From the cell containing the given text, extract its center point as (x, y) coordinate. 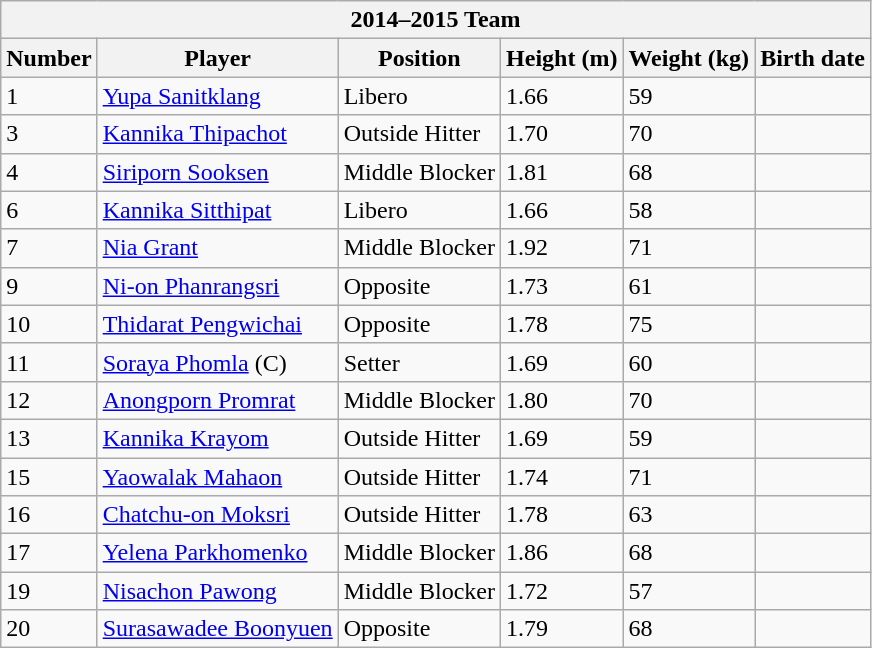
Yelena Parkhomenko (218, 553)
7 (49, 248)
Kannika Sitthipat (218, 210)
61 (689, 286)
Position (419, 58)
57 (689, 591)
13 (49, 438)
1.74 (562, 477)
Chatchu-on Moksri (218, 515)
1 (49, 96)
Siriporn Sooksen (218, 172)
Weight (kg) (689, 58)
2014–2015 Team (436, 20)
Yaowalak Mahaon (218, 477)
Player (218, 58)
60 (689, 362)
17 (49, 553)
1.86 (562, 553)
Setter (419, 362)
1.73 (562, 286)
1.92 (562, 248)
4 (49, 172)
11 (49, 362)
Nisachon Pawong (218, 591)
Thidarat Pengwichai (218, 324)
Kannika Thipachot (218, 134)
1.81 (562, 172)
10 (49, 324)
Anongporn Promrat (218, 400)
Nia Grant (218, 248)
75 (689, 324)
1.79 (562, 629)
Kannika Krayom (218, 438)
9 (49, 286)
Surasawadee Boonyuen (218, 629)
15 (49, 477)
63 (689, 515)
1.72 (562, 591)
3 (49, 134)
20 (49, 629)
Number (49, 58)
Height (m) (562, 58)
1.80 (562, 400)
6 (49, 210)
19 (49, 591)
Yupa Sanitklang (218, 96)
16 (49, 515)
Ni-on Phanrangsri (218, 286)
Soraya Phomla (C) (218, 362)
58 (689, 210)
12 (49, 400)
1.70 (562, 134)
Birth date (813, 58)
